Pinpoint the cell where the given text exists, returning its (x, y) midpoint coordinate. 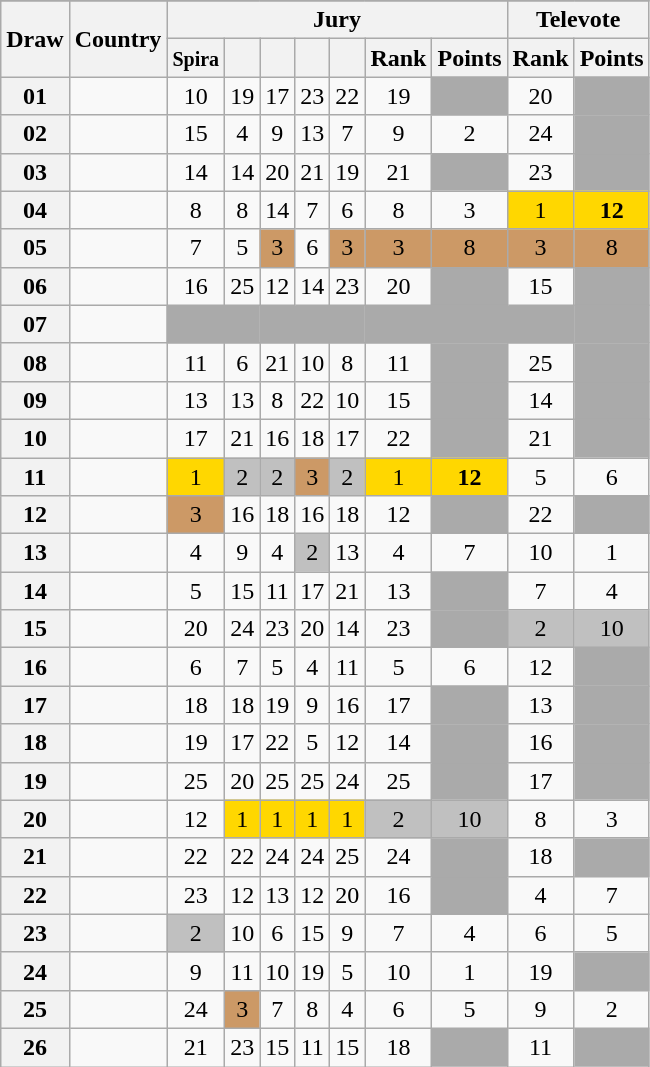
04 (35, 210)
01 (35, 96)
02 (35, 134)
05 (35, 248)
Draw (35, 39)
08 (35, 362)
Country (118, 39)
09 (35, 400)
Televote (578, 20)
26 (35, 1047)
Jury (337, 20)
07 (35, 324)
03 (35, 172)
Spira (196, 58)
06 (35, 286)
